Scan for the cell matching the given text and deliver its [x, y] coordinate at center. 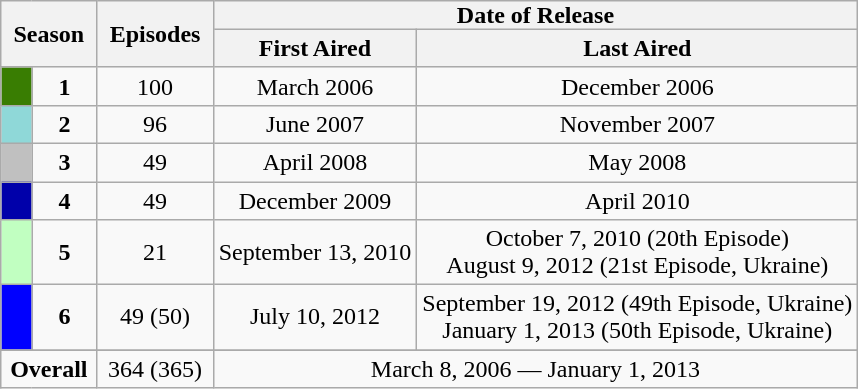
July 10, 2012 [315, 318]
4 [64, 201]
Season [49, 34]
April 2010 [638, 201]
1 [64, 86]
6 [64, 318]
September 19, 2012 (49th Episode, Ukraine)January 1, 2013 (50th Episode, Ukraine) [638, 318]
November 2007 [638, 124]
Overall [49, 369]
May 2008 [638, 162]
21 [155, 252]
April 2008 [315, 162]
December 2006 [638, 86]
2 [64, 124]
3 [64, 162]
December 2009 [315, 201]
Episodes [155, 34]
100 [155, 86]
June 2007 [315, 124]
March 2006 [315, 86]
October 7, 2010 (20th Episode) August 9, 2012 (21st Episode, Ukraine) [638, 252]
Date of Release [536, 15]
49 (50) [155, 318]
5 [64, 252]
First Aired [315, 48]
Last Aired [638, 48]
March 8, 2006 — January 1, 2013 [536, 369]
96 [155, 124]
364 (365) [155, 369]
September 13, 2010 [315, 252]
